Determine the [X, Y] coordinate at the center of the cell enclosing the given text.  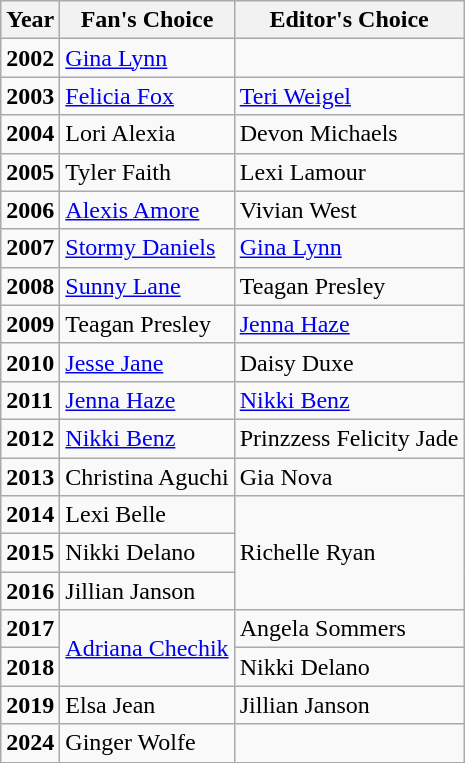
Adriana Chechik [147, 648]
Lexi Belle [147, 515]
2002 [30, 58]
2007 [30, 248]
2013 [30, 477]
Sunny Lane [147, 286]
Lexi Lamour [349, 172]
2010 [30, 362]
2004 [30, 134]
2012 [30, 438]
Elsa Jean [147, 705]
Tyler Faith [147, 172]
Editor's Choice [349, 20]
Daisy Duxe [349, 362]
2018 [30, 667]
Year [30, 20]
Jesse Jane [147, 362]
Richelle Ryan [349, 553]
2014 [30, 515]
Ginger Wolfe [147, 743]
Prinzzess Felicity Jade [349, 438]
2005 [30, 172]
2015 [30, 553]
2011 [30, 400]
Stormy Daniels [147, 248]
2017 [30, 629]
Alexis Amore [147, 210]
Teri Weigel [349, 96]
2024 [30, 743]
Vivian West [349, 210]
2003 [30, 96]
2016 [30, 591]
2008 [30, 286]
Angela Sommers [349, 629]
2006 [30, 210]
2019 [30, 705]
Christina Aguchi [147, 477]
Devon Michaels [349, 134]
Felicia Fox [147, 96]
2009 [30, 324]
Gia Nova [349, 477]
Lori Alexia [147, 134]
Fan's Choice [147, 20]
